Return [x, y] of the center of cell containing provided text 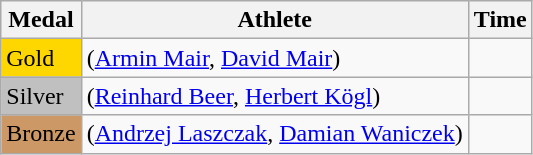
Medal [41, 20]
Time [500, 20]
(Reinhard Beer, Herbert Kögl) [274, 96]
(Andrzej Laszczak, Damian Waniczek) [274, 134]
Athlete [274, 20]
(Armin Mair, David Mair) [274, 58]
Bronze [41, 134]
Gold [41, 58]
Silver [41, 96]
